Extract the (x, y) coordinate from the center of the cell holding the provided text.  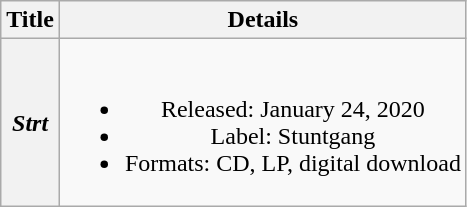
Strt (30, 122)
Details (262, 20)
Title (30, 20)
Released: January 24, 2020Label: StuntgangFormats: CD, LP, digital download (262, 122)
